Return [X, Y] of the center of cell containing provided text 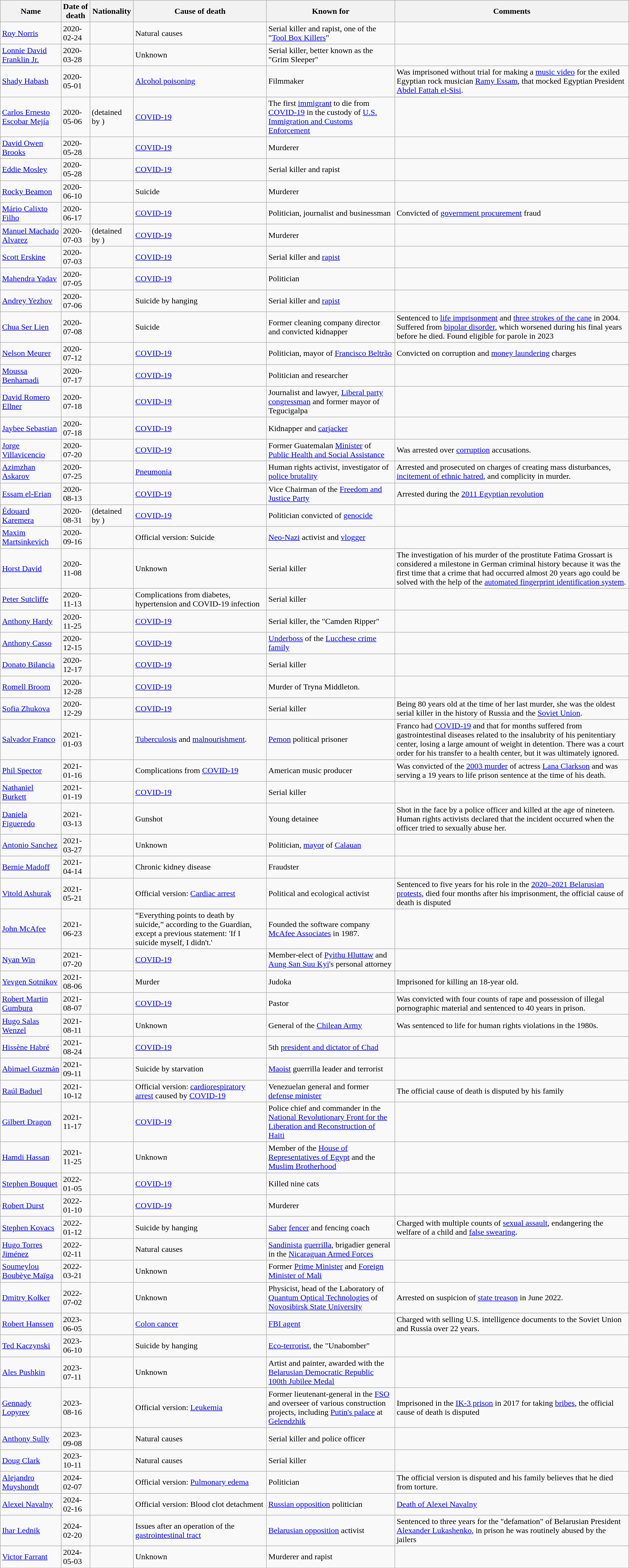
2022-01-05 [75, 1184]
2023-06-05 [75, 1324]
Murderer and rapist [331, 1557]
Date of death [75, 11]
Vitold Ashurak [31, 893]
Donato Bilancia [31, 665]
Chua Ser Lien [31, 327]
Imprisoned in the IK-3 prison in 2017 for taking bribes, the official cause of death is disputed [512, 1408]
Murder [200, 982]
Judoka [331, 982]
Was sentenced to life for human rights violations in the 1980s. [512, 1025]
Stephen Kovacs [31, 1228]
Sofia Zhukova [31, 709]
Was convicted of the 2003 murder of actress Lana Clarkson and was serving a 19 years to life prison sentence at the time of his death. [512, 771]
Doug Clark [31, 1460]
Mahendra Yadav [31, 279]
2020-03-28 [75, 55]
Robert Hanssen [31, 1324]
Police chief and commander in the National Revolutionary Front for the Liberation and Reconstruction of Haiti [331, 1122]
Hamdi Hassan [31, 1157]
2020-06-17 [75, 213]
Young detainee [331, 819]
2022-07-02 [75, 1298]
Dmitry Kolker [31, 1298]
2020-05-01 [75, 81]
2021-11-17 [75, 1122]
Suicide by starvation [200, 1069]
Antonio Sanchez [31, 845]
2021-08-07 [75, 1003]
2020-07-12 [75, 353]
Jaybee Sebastian [31, 428]
Arrested during the 2011 Egyptian revolution [512, 494]
Charged with selling U.S. intelligence documents to the Soviet Union and Russia over 22 years. [512, 1324]
Death of Alexei Navalny [512, 1504]
Official version: Blood clot detachment [200, 1504]
Nyan Win [31, 960]
Andrey Yezhov [31, 300]
2021-03-13 [75, 819]
Romell Broom [31, 687]
Complications from COVID-19 [200, 771]
The official version is disputed and his family believes that he died from torture. [512, 1482]
2024-02-07 [75, 1482]
Jorge Villavicencio [31, 450]
Former lieutenant-general in the FSO and overseer of various construction projects, including Putin's palace at Gelendzhik [331, 1408]
Carlos Ernesto Escobar Mejía [31, 117]
Maoist guerrilla leader and terrorist [331, 1069]
Alejandro Muyshondt [31, 1482]
Former Prime Minister and Foreign Minister of Mali [331, 1271]
2021-08-11 [75, 1025]
Politician, mayor of Francisco Beltrão [331, 353]
Essam el-Erian [31, 494]
2021-04-14 [75, 867]
Eddie Mosley [31, 169]
Politician, mayor of Calauan [331, 845]
2021-07-20 [75, 960]
2020-07-06 [75, 300]
Official version: Suicide [200, 538]
Anthony Sully [31, 1439]
Russian opposition politician [331, 1504]
Pneumonia [200, 472]
Roy Norris [31, 33]
2020-09-16 [75, 538]
2020-12-15 [75, 643]
2020-11-08 [75, 568]
Politician convicted of genocide [331, 515]
2022-03-21 [75, 1271]
2021-10-12 [75, 1091]
Saber fencer and fencing coach [331, 1228]
2020-08-31 [75, 515]
Shady Habash [31, 81]
Mário Calixto Filho [31, 213]
Hugo Salas Wenzel [31, 1025]
John McAfee [31, 929]
Being 80 years old at the time of her last murder, she was the oldest serial killer in the history of Russia and the Soviet Union. [512, 709]
2022-01-10 [75, 1205]
Colon cancer [200, 1324]
2021-09-11 [75, 1069]
Name [31, 11]
2021-08-06 [75, 982]
General of the Chilean Army [331, 1025]
FBI agent [331, 1324]
2020-07-08 [75, 327]
2021-03-27 [75, 845]
Salvador Franco [31, 740]
2020-12-17 [75, 665]
Peter Sutcliffe [31, 599]
Victor Farrant [31, 1557]
Belarusian opposition activist [331, 1531]
Serial killer and rapist, one of the "Tool Box Killers" [331, 33]
Moussa Benhamadi [31, 376]
Hugo Torres Jiménez [31, 1249]
David Owen Brooks [31, 148]
Édouard Karemera [31, 515]
2024-02-16 [75, 1504]
Was arrested over corruption accusations. [512, 450]
2023-06-10 [75, 1346]
The official cause of death is disputed by his family [512, 1091]
2020-07-25 [75, 472]
Imprisoned for killing an 18-year old. [512, 982]
2021-06-23 [75, 929]
Alexei Navalny [31, 1504]
2023-08-16 [75, 1408]
2020-12-28 [75, 687]
Pastor [331, 1003]
Murder of Tryna Middleton. [331, 687]
Human rights activist, investigator of police brutality [331, 472]
Nationality [112, 11]
Venezuelan general and former defense minister [331, 1091]
Robert Durst [31, 1205]
Pemon political prisoner [331, 740]
Stephen Bouquet [31, 1184]
Chronic kidney disease [200, 867]
Azimzhan Askarov [31, 472]
Serial killer, better known as the "Grim Sleeper" [331, 55]
Former Guatemalan Minister of Public Health and Social Assistance [331, 450]
2022-02-11 [75, 1249]
Rocky Beamon [31, 192]
Filmmaker [331, 81]
2021-08-24 [75, 1047]
Manuel Machado Alvarez [31, 235]
The first immigrant to die from COVID-19 in the custody of U.S. Immigration and Customs Enforcement [331, 117]
David Romero Ellner [31, 402]
Politician and researcher [331, 376]
Journalist and lawyer, Liberal party congressman and former mayor of Tegucigalpa [331, 402]
Alcohol poisoning [200, 81]
Killed nine cats [331, 1184]
Known for [331, 11]
Comments [512, 11]
Serial killer and police officer [331, 1439]
2020-08-13 [75, 494]
2023-07-11 [75, 1372]
2024-05-03 [75, 1557]
Physicist, head of the Laboratory of Quantum Optical Technologies of Novosibirsk State University [331, 1298]
Kidnapper and carjacker [331, 428]
Lonnie David Franklin Jr. [31, 55]
Ihar Lednik [31, 1531]
2023-09-08 [75, 1439]
2020-07-17 [75, 376]
Sentenced to three years for the "defamation" of Belarusian President Alexander Lukashenko, in prison he was routinely abused by the jailers [512, 1531]
American music producer [331, 771]
2020-11-13 [75, 599]
Horst David [31, 568]
Raúl Baduel [31, 1091]
Soumeylou Boubèye Maïga [31, 1271]
2022-01-12 [75, 1228]
Convicted of government procurement fraud [512, 213]
Gilbert Dragon [31, 1122]
2021-05-21 [75, 893]
Neo-Nazi activist and vlogger [331, 538]
Hissène Habré [31, 1047]
Politician, journalist and businessman [331, 213]
Was convicted with four counts of rape and possession of illegal pornographic material and sentenced to 40 years in prison. [512, 1003]
Daniela Figueredo [31, 819]
Yevgen Sotnikov [31, 982]
2020-02-24 [75, 33]
Underboss of the Lucchese crime family [331, 643]
Phil Spector [31, 771]
Anthony Casso [31, 643]
2021-01-03 [75, 740]
2020-11-25 [75, 621]
Nathaniel Burkett [31, 792]
Anthony Hardy [31, 621]
Former cleaning company director and convicted kidnapper [331, 327]
Political and ecological activist [331, 893]
Bernie Madoff [31, 867]
Official version: cardiorespiratory arrest caused by COVID-19 [200, 1091]
Eco-terrorist, the "Unabomber" [331, 1346]
2023-10-11 [75, 1460]
5th president and dictator of Chad [331, 1047]
Member-elect of Pyithu Hluttaw and Aung San Suu Kyi's personal attorney [331, 960]
Issues after an operation of the gastrointestinal tract [200, 1531]
2024-02-20 [75, 1531]
Robert Martin Gumbura [31, 1003]
Cause of death [200, 11]
Nelson Meurer [31, 353]
Maxim Martsinkevich [31, 538]
Official version: Pulmonary edema [200, 1482]
Ted Kaczynski [31, 1346]
Official version: Cardiac arrest [200, 893]
2020-07-20 [75, 450]
Official version: Leukemia [200, 1408]
2020-05-06 [75, 117]
Abimael Guzmán [31, 1069]
Ales Pushkin [31, 1372]
Founded the software company McAfee Associates in 1987. [331, 929]
Serial killer, the "Camden Ripper" [331, 621]
“Everything points to death by suicide,” according to the Guardian, except a previous statement: 'If I suicide myself, I didn't.' [200, 929]
Artist and painter, awarded with the Belarusian Democratic Republic 100th Jubilee Medal [331, 1372]
Charged with multiple counts of sexual assault, endangering the welfare of a child and false swearing. [512, 1228]
Convicted on corruption and money laundering charges [512, 353]
Gunshot [200, 819]
Complications from diabetes, hypertension and COVID-19 infection [200, 599]
Scott Erskine [31, 257]
2021-01-16 [75, 771]
Fraudster [331, 867]
Sandinista guerrilla, brigadier general in the Nicaraguan Armed Forces [331, 1249]
Tuberculosis and malnourishment. [200, 740]
Gennady Lopyrev [31, 1408]
Member of the House of Representatives of Egypt and the Muslim Brotherhood [331, 1157]
Vice Chairman of the Freedom and Justice Party [331, 494]
2020-06-10 [75, 192]
Arrested on suspicion of state treason in June 2022. [512, 1298]
2020-12-29 [75, 709]
2020-07-05 [75, 279]
2021-11-25 [75, 1157]
2021-01-19 [75, 792]
Arrested and prosecuted on charges of creating mass disturbances, incitement of ethnic hatred, and complicity in murder. [512, 472]
